Locate the cell with the specified text and output its (X, Y) center coordinate. 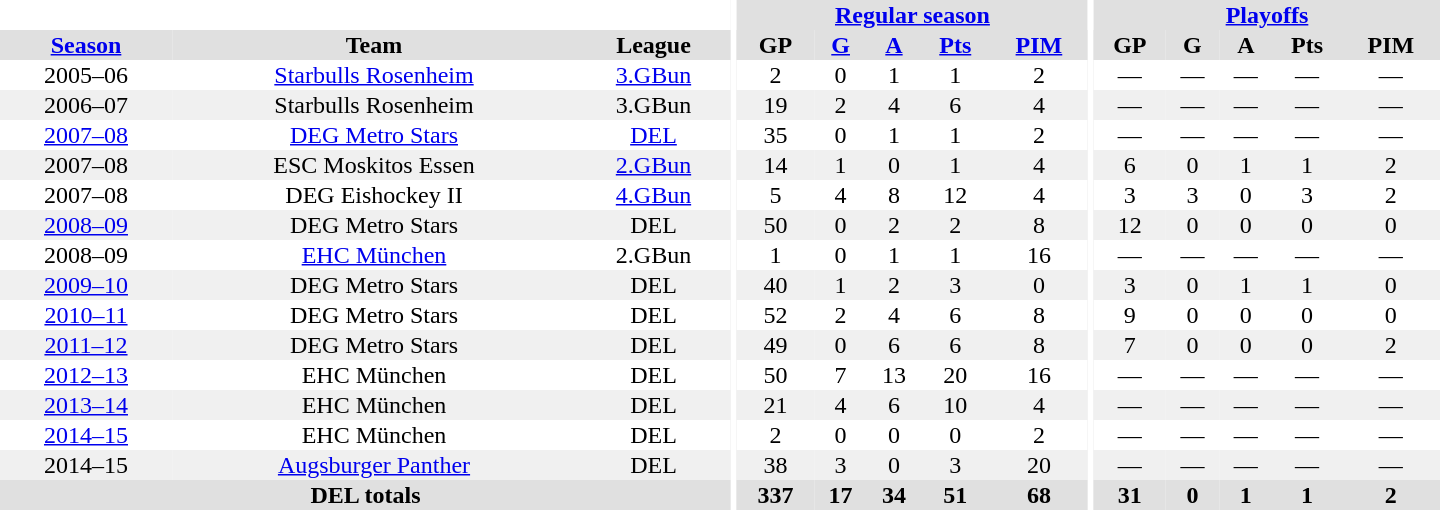
13 (894, 375)
Playoffs (1267, 15)
52 (776, 315)
10 (956, 405)
51 (956, 495)
League (654, 45)
19 (776, 105)
DEL totals (366, 495)
2012–13 (86, 375)
Regular season (912, 15)
34 (894, 495)
68 (1039, 495)
4.GBun (654, 195)
9 (1130, 315)
21 (776, 405)
35 (776, 135)
38 (776, 465)
40 (776, 285)
2013–14 (86, 405)
49 (776, 345)
5 (776, 195)
14 (776, 165)
2006–07 (86, 105)
DEG Eishockey II (374, 195)
17 (840, 495)
337 (776, 495)
2010–11 (86, 315)
2009–10 (86, 285)
Season (86, 45)
Augsburger Panther (374, 465)
31 (1130, 495)
2011–12 (86, 345)
ESC Moskitos Essen (374, 165)
2005–06 (86, 75)
Team (374, 45)
